Extract the [x, y] coordinate from the center of the cell holding the provided text.  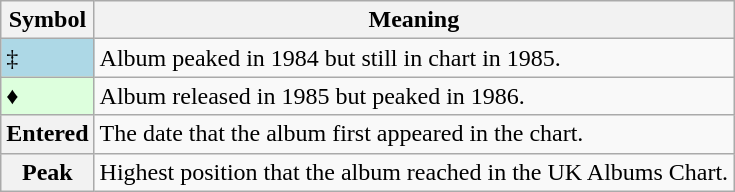
♦ [48, 96]
Meaning [414, 20]
Album released in 1985 but peaked in 1986. [414, 96]
Peak [48, 172]
Album peaked in 1984 but still in chart in 1985. [414, 58]
‡ [48, 58]
Entered [48, 134]
Highest position that the album reached in the UK Albums Chart. [414, 172]
The date that the album first appeared in the chart. [414, 134]
Symbol [48, 20]
